Locate the cell with the specified text and output its (X, Y) center coordinate. 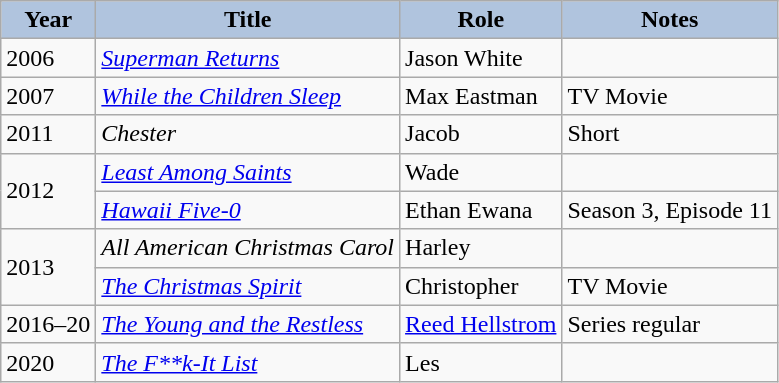
Season 3, Episode 11 (670, 210)
Series regular (670, 324)
Wade (481, 172)
Reed Hellstrom (481, 324)
Short (670, 134)
Les (481, 362)
Christopher (481, 286)
Hawaii Five-0 (248, 210)
2007 (48, 96)
2006 (48, 58)
Chester (248, 134)
Notes (670, 20)
Harley (481, 248)
The Christmas Spirit (248, 286)
The F**k-It List (248, 362)
The Young and the Restless (248, 324)
All American Christmas Carol (248, 248)
2011 (48, 134)
Ethan Ewana (481, 210)
2020 (48, 362)
Jason White (481, 58)
Superman Returns (248, 58)
2016–20 (48, 324)
Role (481, 20)
2013 (48, 267)
Title (248, 20)
Jacob (481, 134)
Least Among Saints (248, 172)
While the Children Sleep (248, 96)
Max Eastman (481, 96)
2012 (48, 191)
Year (48, 20)
